Scan for the cell matching the given text and deliver its (x, y) coordinate at center. 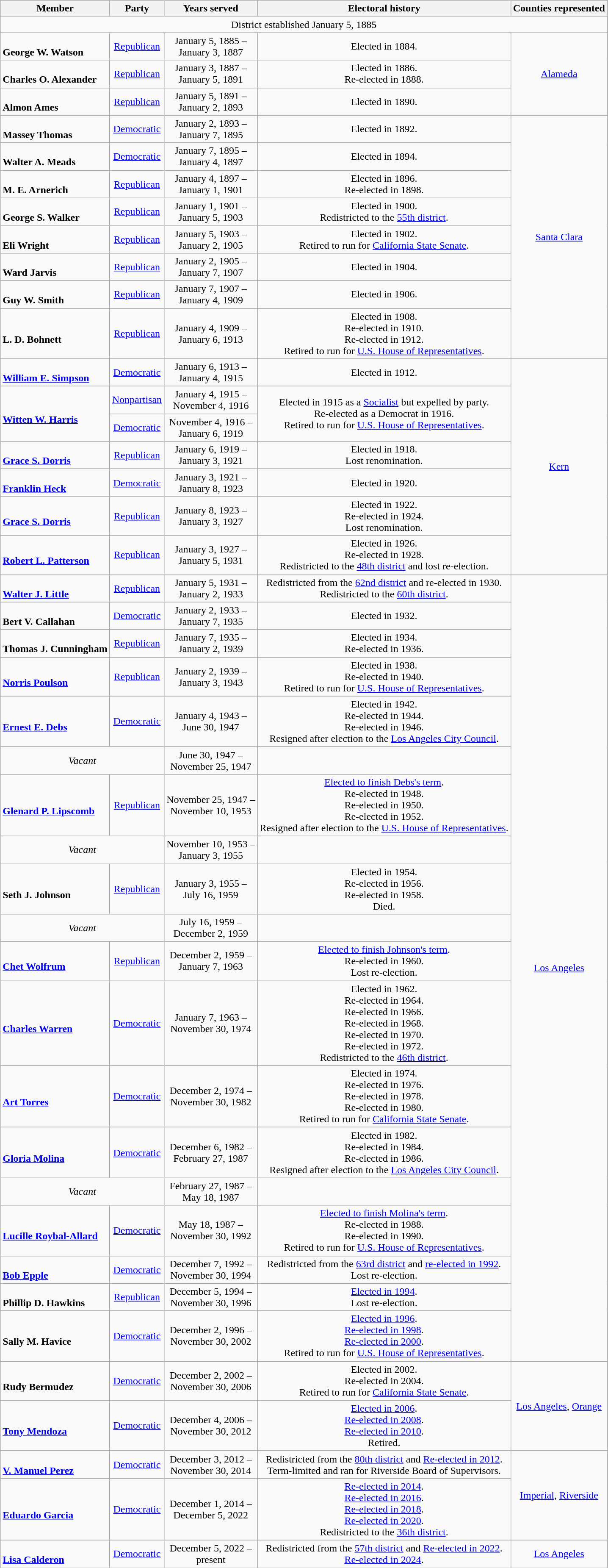
V. Manuel Perez (55, 1464)
January 4, 1897 – January 1, 1901 (211, 184)
Elected in 1954. Re-elected in 1956. Re-elected in 1958. Died. (384, 889)
Eli Wright (55, 239)
L. D. Bohnett (55, 334)
January 2, 1939 – January 3, 1943 (211, 677)
January 2, 1933 – January 7, 1935 (211, 616)
January 7, 1907 – January 4, 1909 (211, 294)
June 30, 1947 – November 25, 1947 (211, 760)
Ward Jarvis (55, 267)
Elected in 1886. Re-elected in 1888. (384, 74)
Kern (559, 467)
Charles O. Alexander (55, 74)
Redistricted from the 57th district and Re-elected in 2022. Re-elected in 2024. (384, 1554)
Gloria Molina (55, 1152)
January 4, 1943 – June 30, 1947 (211, 721)
Sally M. Havice (55, 1336)
Elected in 1982. Re-elected in 1984. Re-elected in 1986. Resigned after election to the Los Angeles City Council. (384, 1152)
Witten W. Harris (55, 414)
Elected to finish Johnson's term. Re-elected in 1960. Lost re-election. (384, 961)
December 2, 2002 – November 30, 2006 (211, 1381)
July 16, 1959 – December 2, 1959 (211, 928)
January 7, 1935 – January 2, 1939 (211, 643)
January 5, 1931 – January 2, 1933 (211, 588)
Elected in 1920. (384, 483)
George S. Walker (55, 212)
Robert L. Patterson (55, 555)
Elected in 1926. Re-elected in 1928. Redistricted to the 48th district and lost re-election. (384, 555)
Rudy Bermudez (55, 1381)
December 2, 1996 – November 30, 2002 (211, 1336)
Member (55, 8)
Walter J. Little (55, 588)
November 10, 1953 – January 3, 1955 (211, 850)
January 3, 1955 – July 16, 1959 (211, 889)
Elected in 1915 as a Socialist but expelled by party. Re-elected as a Democrat in 1916. Retired to run for U.S. House of Representatives. (384, 414)
Guy W. Smith (55, 294)
January 5, 1903 – January 2, 1905 (211, 239)
May 18, 1987 – November 30, 1992 (211, 1230)
Elected in 1900. Redistricted to the 55th district. (384, 212)
December 2, 1959 – January 7, 1963 (211, 961)
Redistricted from the 80th district and Re-elected in 2012. Term-limited and ran for Riverside Board of Supervisors. (384, 1464)
Redistricted from the 62nd district and re-elected in 1930. Redistricted to the 60th district. (384, 588)
January 3, 1921 – January 8, 1923 (211, 483)
Massey Thomas (55, 129)
December 2, 1974 – November 30, 1982 (211, 1096)
Almon Ames (55, 102)
December 5, 1994 – November 30, 1996 (211, 1297)
Elected in 1994. Lost re-election. (384, 1297)
Walter A. Meads (55, 157)
November 25, 1947 – November 10, 1953 (211, 805)
January 1, 1901 – January 5, 1903 (211, 212)
Bert V. Callahan (55, 616)
January 7, 1895 – January 4, 1897 (211, 157)
January 5, 1891 – January 2, 1893 (211, 102)
Los Angeles, Orange (559, 1406)
Elected in 1908. Re-elected in 1910. Re-elected in 1912. Retired to run for U.S. House of Representatives. (384, 334)
Elected in 1890. (384, 102)
Elected in 1918. Lost renomination. (384, 455)
January 3, 1927 – January 5, 1931 (211, 555)
December 5, 2022 – present (211, 1554)
Elected in 1902. Retired to run for California State Senate. (384, 239)
Elected in 1942. Re-elected in 1944. Re-elected in 1946. Resigned after election to the Los Angeles City Council. (384, 721)
Franklin Heck (55, 483)
Re-elected in 2014. Re-elected in 2016. Re-elected in 2018. Re-elected in 2020. Redistricted to the 36th district. (384, 1509)
January 7, 1963 – November 30, 1974 (211, 1023)
Elected in 1938. Re-elected in 1940. Retired to run for U.S. House of Representatives. (384, 677)
January 6, 1913 – January 4, 1915 (211, 373)
Elected in 1932. (384, 616)
Ernest E. Debs (55, 721)
Tony Mendoza (55, 1425)
Art Torres (55, 1096)
Glenard P. Lipscomb (55, 805)
Electoral history (384, 8)
December 1, 2014 – December 5, 2022 (211, 1509)
Norris Poulson (55, 677)
Years served (211, 8)
Elected in 1896. Re-elected in 1898. (384, 184)
January 8, 1923 – January 3, 1927 (211, 516)
Santa Clara (559, 237)
January 2, 1905 – January 7, 1907 (211, 267)
Charles Warren (55, 1023)
February 27, 1987 – May 18, 1987 (211, 1191)
Elected in 1912. (384, 373)
January 3, 1887 – January 5, 1891 (211, 74)
December 4, 2006 – November 30, 2012 (211, 1425)
January 5, 1885 – January 3, 1887 (211, 47)
Chet Wolfrum (55, 961)
District established January 5, 1885 (304, 25)
Imperial, Riverside (559, 1496)
Elected in 1974. Re-elected in 1976. Re-elected in 1978. Re-elected in 1980. Retired to run for California State Senate. (384, 1096)
December 3, 2012 – November 30, 2014 (211, 1464)
Counties represented (559, 8)
January 2, 1893 – January 7, 1895 (211, 129)
November 4, 1916 – January 6, 1919 (211, 428)
Elected to finish Molina's term. Re-elected in 1988. Re-elected in 1990. Retired to run for U.S. House of Representatives. (384, 1230)
Bob Epple (55, 1269)
Redistricted from the 63rd district and re-elected in 1992. Lost re-election. (384, 1269)
Nonpartisan (137, 400)
Elected in 2002. Re-elected in 2004. Retired to run for California State Senate. (384, 1381)
Eduardo Garcia (55, 1509)
Lucille Roybal-Allard (55, 1230)
Party (137, 8)
January 6, 1919 – January 3, 1921 (211, 455)
December 7, 1992 – November 30, 1994 (211, 1269)
Elected in 1922. Re-elected in 1924. Lost renomination. (384, 516)
Elected in 2006. Re-elected in 2008. Re-elected in 2010. Retired. (384, 1425)
Alameda (559, 74)
January 4, 1915 – November 4, 1916 (211, 400)
M. E. Arnerich (55, 184)
William E. Simpson (55, 373)
Elected in 1996. Re-elected in 1998. Re-elected in 2000. Retired to run for U.S. House of Representatives. (384, 1336)
Lisa Calderon (55, 1554)
December 6, 1982 – February 27, 1987 (211, 1152)
Phillip D. Hawkins (55, 1297)
Thomas J. Cunningham (55, 643)
Elected in 1894. (384, 157)
Seth J. Johnson (55, 889)
George W. Watson (55, 47)
Elected in 1906. (384, 294)
Elected in 1934. Re-elected in 1936. (384, 643)
Elected in 1904. (384, 267)
Elected in 1892. (384, 129)
January 4, 1909 – January 6, 1913 (211, 334)
Elected in 1884. (384, 47)
